For the text-containing cell, return its midpoint in [x, y] coordinate format. 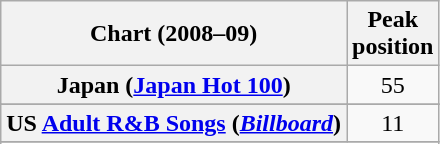
Chart (2008–09) [174, 34]
Japan (Japan Hot 100) [174, 85]
11 [393, 123]
US Adult R&B Songs (Billboard) [174, 123]
55 [393, 85]
Peakposition [393, 34]
